Detect which cell encompasses the target text, then output its [x, y] center coordinate. 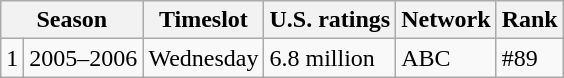
Season [72, 20]
6.8 million [330, 58]
ABC [446, 58]
1 [12, 58]
U.S. ratings [330, 20]
Network [446, 20]
Rank [530, 20]
2005–2006 [84, 58]
Wednesday [204, 58]
#89 [530, 58]
Timeslot [204, 20]
